Scan for the cell matching the given text and deliver its (X, Y) coordinate at center. 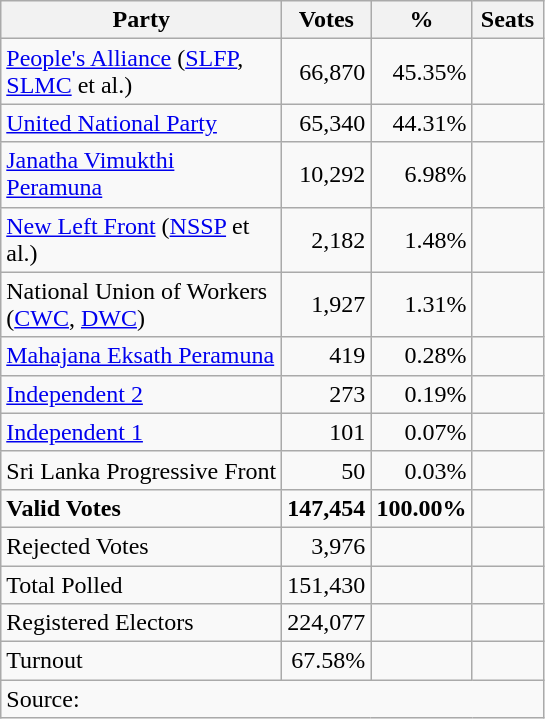
1.48% (422, 240)
Total Polled (142, 585)
Sri Lanka Progressive Front (142, 470)
147,454 (326, 508)
Seats (508, 20)
1,927 (326, 304)
3,976 (326, 546)
0.19% (422, 394)
66,870 (326, 72)
Votes (326, 20)
Source: (272, 699)
50 (326, 470)
419 (326, 356)
151,430 (326, 585)
273 (326, 394)
Janatha Vimukthi Peramuna (142, 174)
Turnout (142, 661)
101 (326, 432)
100.00% (422, 508)
United National Party (142, 123)
10,292 (326, 174)
2,182 (326, 240)
National Union of Workers (CWC, DWC) (142, 304)
6.98% (422, 174)
0.28% (422, 356)
1.31% (422, 304)
0.03% (422, 470)
Mahajana Eksath Peramuna (142, 356)
67.58% (326, 661)
Independent 2 (142, 394)
% (422, 20)
Independent 1 (142, 432)
44.31% (422, 123)
Registered Electors (142, 623)
New Left Front (NSSP et al.) (142, 240)
45.35% (422, 72)
Party (142, 20)
65,340 (326, 123)
Valid Votes (142, 508)
Rejected Votes (142, 546)
0.07% (422, 432)
People's Alliance (SLFP, SLMC et al.) (142, 72)
224,077 (326, 623)
